Identify which cell holds the provided text, then report its [X, Y] central coordinate. 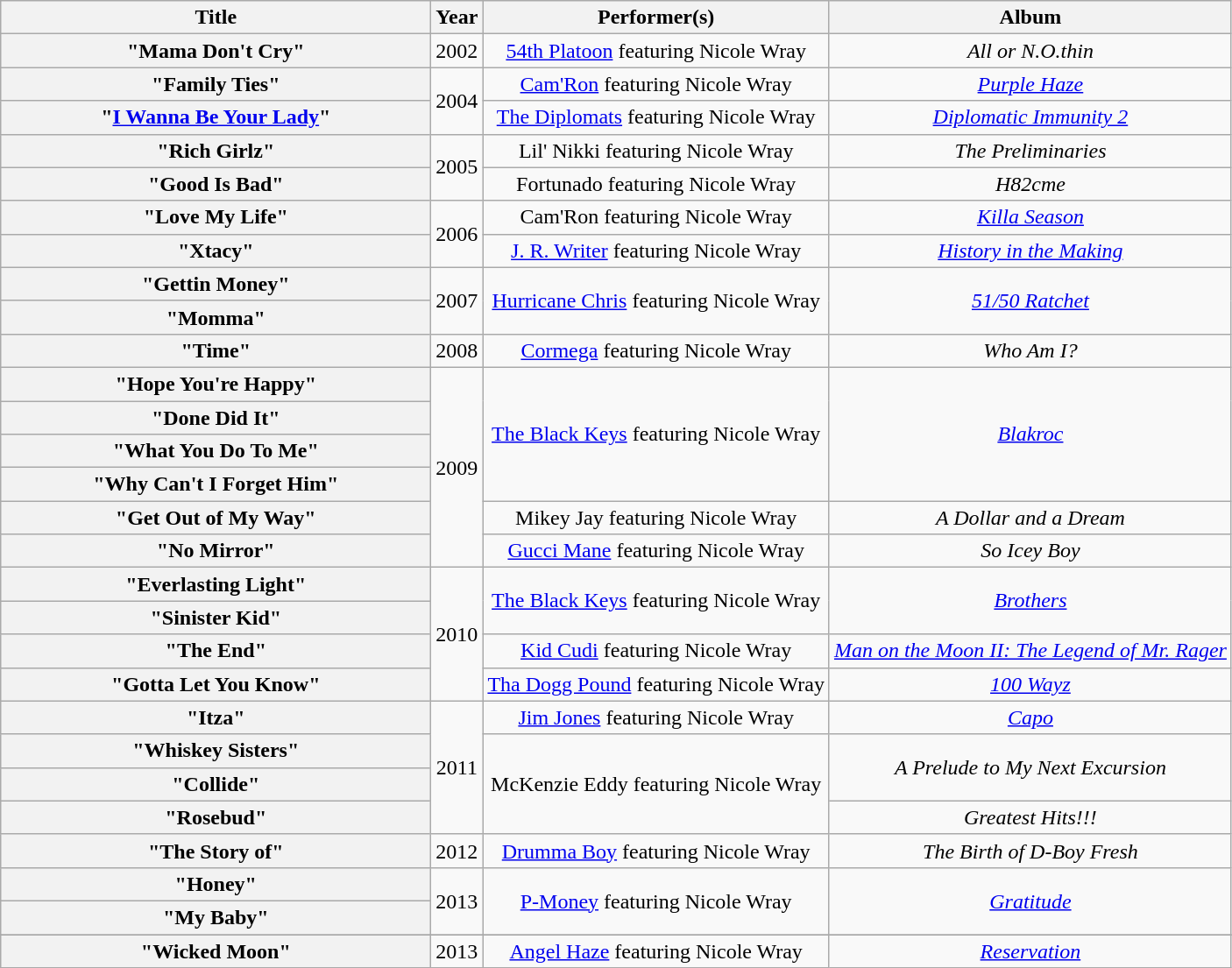
"Gotta Let You Know" [216, 684]
2002 [457, 51]
Year [457, 18]
"No Mirror" [216, 551]
Hurricane Chris featuring Nicole Wray [656, 300]
So Icey Boy [1030, 551]
2009 [457, 467]
The Preliminaries [1030, 151]
2012 [457, 851]
"Done Did It" [216, 418]
"Love My Life" [216, 217]
McKenzie Eddy featuring Nicole Wray [656, 784]
A Dollar and a Dream [1030, 518]
Angel Haze featuring Nicole Wray [656, 950]
"Why Can't I Forget Him" [216, 484]
Tha Dogg Pound featuring Nicole Wray [656, 684]
Greatest Hits!!! [1030, 817]
2008 [457, 350]
Drumma Boy featuring Nicole Wray [656, 851]
"Gettin Money" [216, 284]
"Good Is Bad" [216, 184]
Capo [1030, 717]
"Get Out of My Way" [216, 518]
51/50 Ratchet [1030, 300]
"I Wanna Be Your Lady" [216, 117]
"Rich Girlz" [216, 151]
"Sinister Kid" [216, 618]
2005 [457, 167]
Gratitude [1030, 901]
2011 [457, 767]
History in the Making [1030, 251]
Reservation [1030, 950]
"Hope You're Happy" [216, 384]
"My Baby" [216, 917]
Mikey Jay featuring Nicole Wray [656, 518]
A Prelude to My Next Excursion [1030, 767]
Cormega featuring Nicole Wray [656, 350]
"Whiskey Sisters" [216, 751]
"Time" [216, 350]
Lil' Nikki featuring Nicole Wray [656, 151]
J. R. Writer featuring Nicole Wray [656, 251]
"Honey" [216, 884]
100 Wayz [1030, 684]
Kid Cudi featuring Nicole Wray [656, 651]
Brothers [1030, 601]
The Birth of D-Boy Fresh [1030, 851]
Killa Season [1030, 217]
2004 [457, 101]
"Everlasting Light" [216, 584]
Performer(s) [656, 18]
"Mama Don't Cry" [216, 51]
"Wicked Moon" [216, 950]
Title [216, 18]
All or N.O.thin [1030, 51]
P-Money featuring Nicole Wray [656, 901]
54th Platoon featuring Nicole Wray [656, 51]
"Collide" [216, 784]
The Diplomats featuring Nicole Wray [656, 117]
Blakroc [1030, 434]
Who Am I? [1030, 350]
Album [1030, 18]
Fortunado featuring Nicole Wray [656, 184]
H82cme [1030, 184]
"The End" [216, 651]
2006 [457, 234]
2007 [457, 300]
"Rosebud" [216, 817]
Gucci Mane featuring Nicole Wray [656, 551]
Diplomatic Immunity 2 [1030, 117]
"Xtacy" [216, 251]
"Itza" [216, 717]
2010 [457, 634]
Man on the Moon II: The Legend of Mr. Rager [1030, 651]
"Momma" [216, 317]
Purple Haze [1030, 84]
"The Story of" [216, 851]
"What You Do To Me" [216, 451]
Jim Jones featuring Nicole Wray [656, 717]
"Family Ties" [216, 84]
